Determine the (X, Y) coordinate at the center of the cell enclosing the given text.  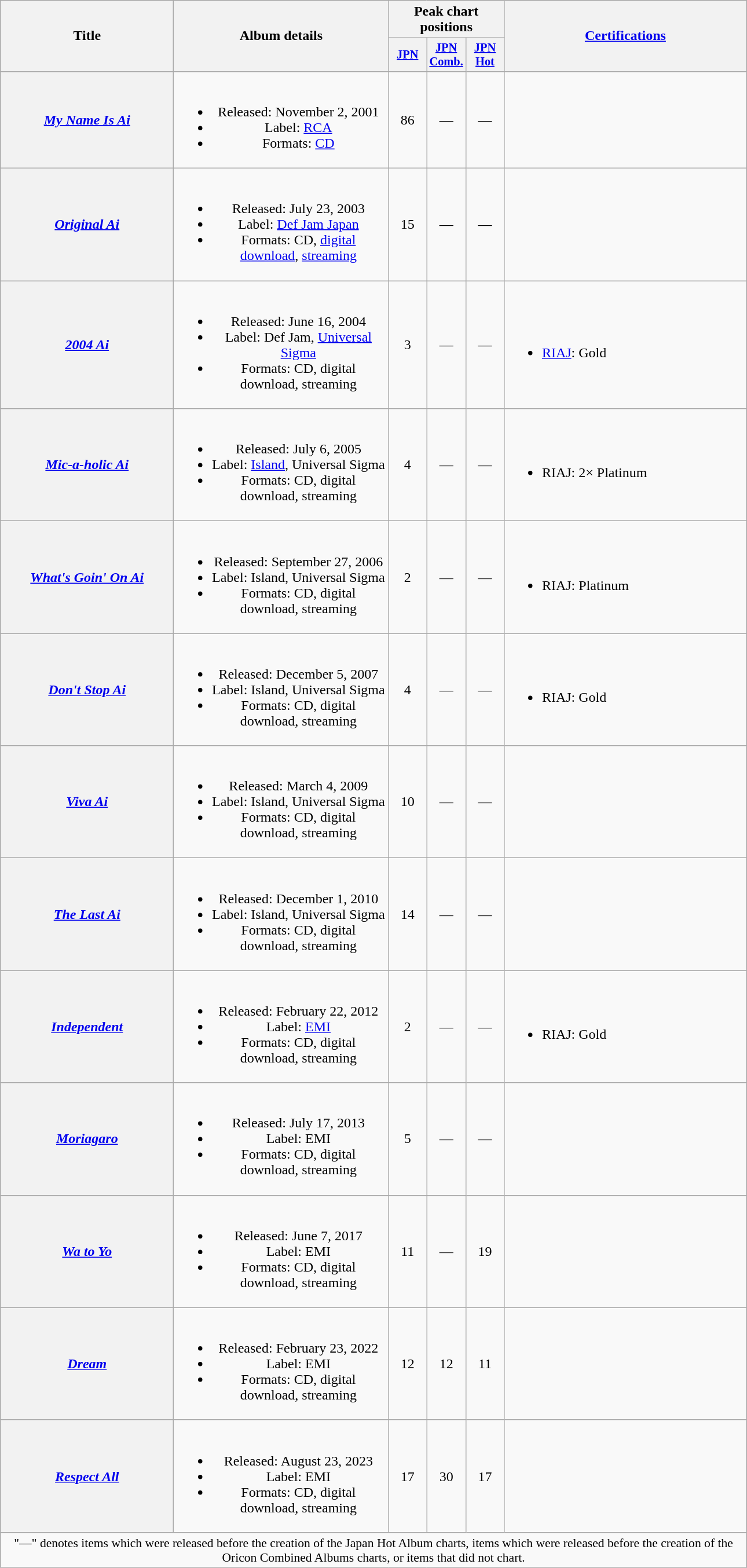
Released: July 23, 2003Label: Def Jam JapanFormats: CD, digital download, streaming (281, 225)
Released: February 22, 2012Label: EMIFormats: CD, digital download, streaming (281, 1027)
JPN Comb. (446, 55)
The Last Ai (87, 914)
15 (408, 225)
Released: December 5, 2007Label: Island, Universal SigmaFormats: CD, digital download, streaming (281, 690)
Album details (281, 36)
Released: March 4, 2009Label: Island, Universal SigmaFormats: CD, digital download, streaming (281, 802)
Released: June 16, 2004Label: Def Jam, Universal SigmaFormats: CD, digital download, streaming (281, 345)
Released: September 27, 2006Label: Island, Universal SigmaFormats: CD, digital download, streaming (281, 577)
14 (408, 914)
2004 Ai (87, 345)
My Name Is Ai (87, 119)
Released: February 23, 2022Label: EMIFormats: CD, digital download, streaming (281, 1364)
Released: August 23, 2023Label: EMIFormats: CD, digital download, streaming (281, 1476)
JPNHot (485, 55)
Original Ai (87, 225)
Dream (87, 1364)
RIAJ: 2× Platinum (625, 465)
What's Goin' On Ai (87, 577)
10 (408, 802)
Moriagaro (87, 1139)
Respect All (87, 1476)
Released: June 7, 2017Label: EMIFormats: CD, digital download, streaming (281, 1251)
JPN (408, 55)
Released: December 1, 2010Label: Island, Universal SigmaFormats: CD, digital download, streaming (281, 914)
Independent (87, 1027)
19 (485, 1251)
Wa to Yo (87, 1251)
Released: July 6, 2005Label: Island, Universal SigmaFormats: CD, digital download, streaming (281, 465)
Released: November 2, 2001 Label: RCAFormats: CD (281, 119)
Certifications (625, 36)
Peak chart positions (446, 20)
Don't Stop Ai (87, 690)
Title (87, 36)
86 (408, 119)
Released: July 17, 2013Label: EMIFormats: CD, digital download, streaming (281, 1139)
RIAJ: Platinum (625, 577)
Mic-a-holic Ai (87, 465)
Viva Ai (87, 802)
30 (446, 1476)
3 (408, 345)
5 (408, 1139)
